Return the [x, y] coordinate for the center point of the cell that contains the specified text.  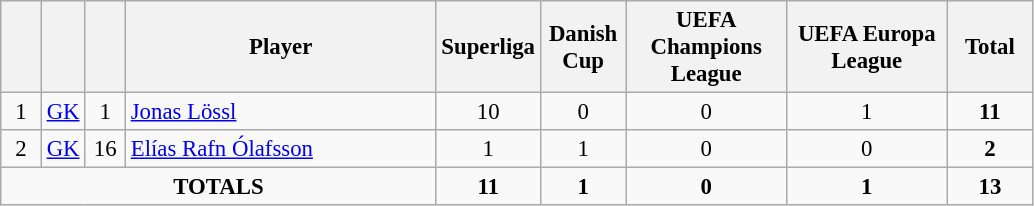
TOTALS [218, 187]
Superliga [488, 47]
UEFA Champions League [706, 47]
Danish Cup [583, 47]
13 [990, 187]
UEFA Europa League [866, 47]
Player [280, 47]
16 [106, 149]
Jonas Lössl [280, 112]
10 [488, 112]
Elías Rafn Ólafsson [280, 149]
Total [990, 47]
